Identify which cell holds the provided text, then report its (X, Y) central coordinate. 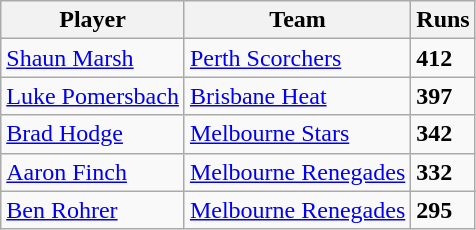
397 (443, 96)
412 (443, 58)
Team (297, 20)
Melbourne Stars (297, 134)
Ben Rohrer (93, 210)
Perth Scorchers (297, 58)
Aaron Finch (93, 172)
295 (443, 210)
Luke Pomersbach (93, 96)
Runs (443, 20)
Brad Hodge (93, 134)
332 (443, 172)
Shaun Marsh (93, 58)
Player (93, 20)
342 (443, 134)
Brisbane Heat (297, 96)
